For the text-containing cell, return its midpoint in [X, Y] coordinate format. 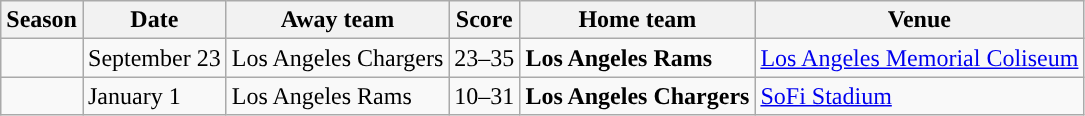
January 1 [154, 96]
Date [154, 20]
10–31 [484, 96]
Season [42, 20]
Score [484, 20]
Venue [920, 20]
Los Angeles Memorial Coliseum [920, 58]
23–35 [484, 58]
September 23 [154, 58]
SoFi Stadium [920, 96]
Home team [638, 20]
Away team [338, 20]
